Return the [X, Y] coordinate for the center point of the cell that contains the specified text.  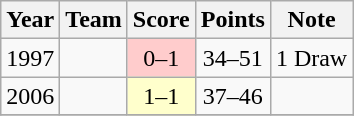
1997 [30, 58]
37–46 [232, 96]
Points [232, 20]
Score [161, 20]
Team [94, 20]
2006 [30, 96]
0–1 [161, 58]
1–1 [161, 96]
1 Draw [311, 58]
Note [311, 20]
34–51 [232, 58]
Year [30, 20]
